Output the [X, Y] coordinate of the center of the cell containing the given text.  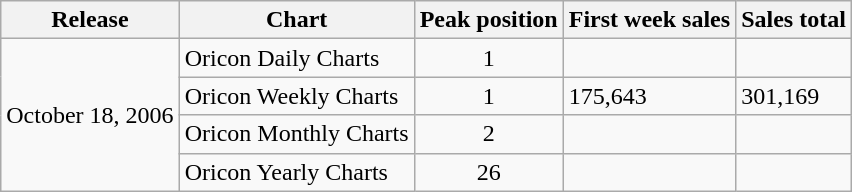
Oricon Monthly Charts [296, 134]
Chart [296, 20]
Oricon Weekly Charts [296, 96]
First week sales [649, 20]
Peak position [488, 20]
October 18, 2006 [90, 115]
175,643 [649, 96]
Oricon Daily Charts [296, 58]
Oricon Yearly Charts [296, 172]
301,169 [794, 96]
2 [488, 134]
Sales total [794, 20]
Release [90, 20]
26 [488, 172]
